For the text-containing cell, return its midpoint in (x, y) coordinate format. 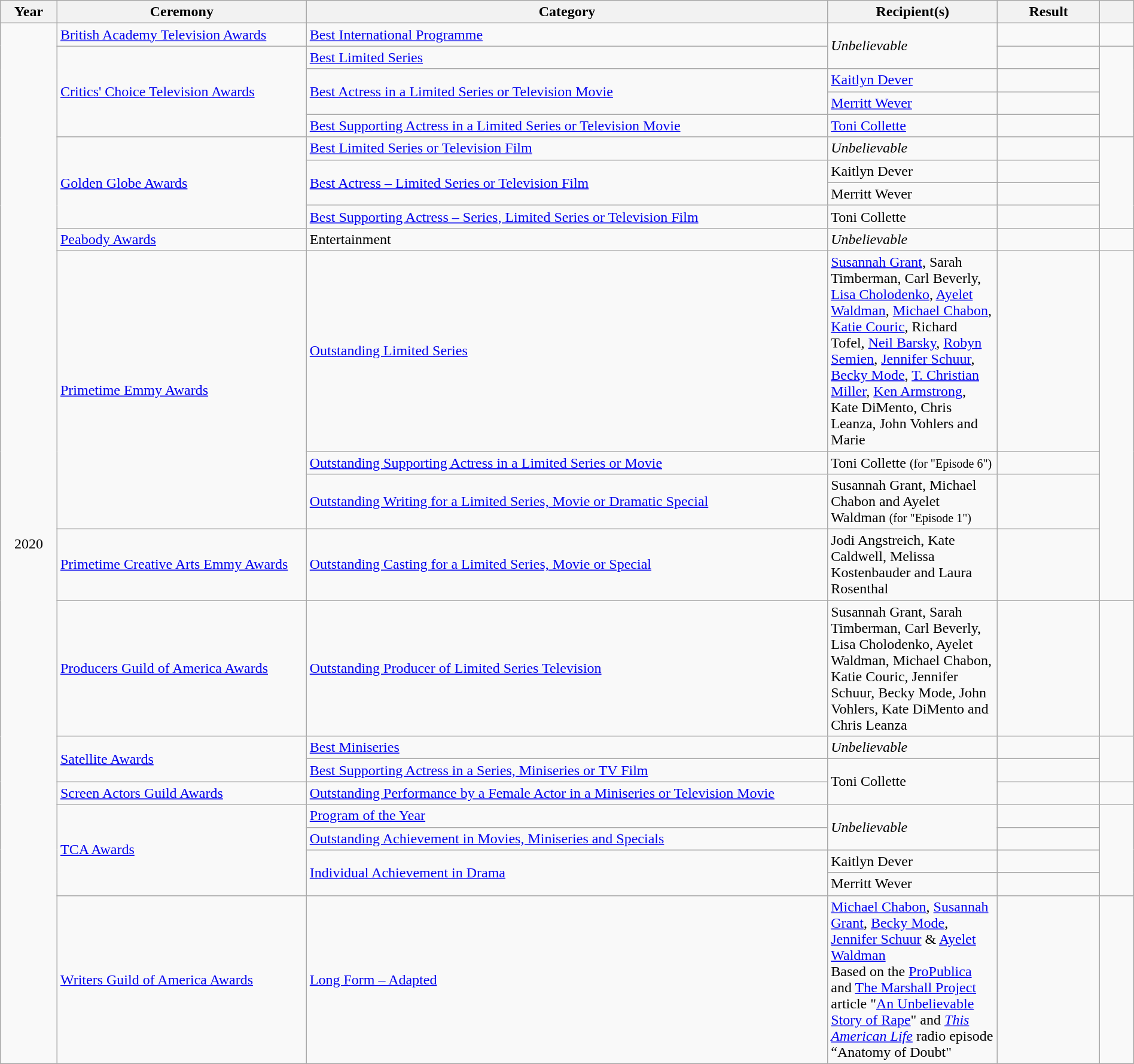
Year (29, 12)
Outstanding Achievement in Movies, Miniseries and Specials (567, 839)
Best Supporting Actress – Series, Limited Series or Television Film (567, 217)
Best International Programme (567, 35)
British Academy Television Awards (182, 35)
Best Actress – Limited Series or Television Film (567, 182)
Outstanding Limited Series (567, 350)
Outstanding Casting for a Limited Series, Movie or Special (567, 565)
Program of the Year (567, 816)
Toni Collette (for "Episode 6") (913, 462)
2020 (29, 543)
Producers Guild of America Awards (182, 669)
Golden Globe Awards (182, 182)
Best Limited Series (567, 57)
Result (1048, 12)
TCA Awards (182, 850)
Best Limited Series or Television Film (567, 148)
Peabody Awards (182, 239)
Writers Guild of America Awards (182, 980)
Long Form – Adapted (567, 980)
Primetime Emmy Awards (182, 390)
Best Supporting Actress in a Limited Series or Television Movie (567, 126)
Outstanding Performance by a Female Actor in a Miniseries or Television Movie (567, 793)
Outstanding Writing for a Limited Series, Movie or Dramatic Special (567, 502)
Primetime Creative Arts Emmy Awards (182, 565)
Ceremony (182, 12)
Screen Actors Guild Awards (182, 793)
Best Actress in a Limited Series or Television Movie (567, 92)
Susannah Grant, Michael Chabon and Ayelet Waldman (for "Episode 1") (913, 502)
Entertainment (567, 239)
Recipient(s) (913, 12)
Category (567, 12)
Best Miniseries (567, 748)
Individual Achievement in Drama (567, 873)
Critics' Choice Television Awards (182, 92)
Outstanding Supporting Actress in a Limited Series or Movie (567, 462)
Outstanding Producer of Limited Series Television (567, 669)
Best Supporting Actress in a Series, Miniseries or TV Film (567, 770)
Jodi Angstreich, Kate Caldwell, Melissa Kostenbauder and Laura Rosenthal (913, 565)
Satellite Awards (182, 759)
